Extract the [X, Y] coordinate from the center of the cell holding the provided text.  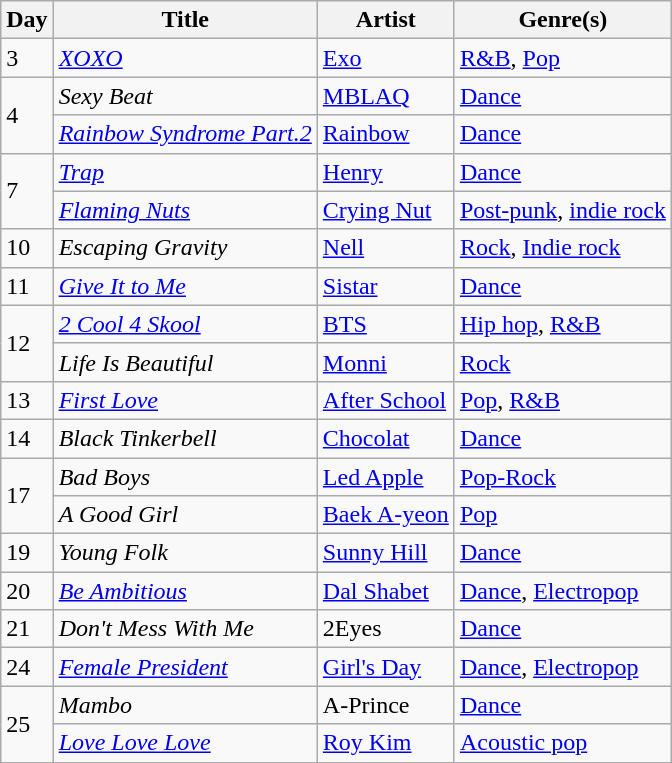
MBLAQ [386, 96]
A-Prince [386, 705]
Genre(s) [562, 20]
Sistar [386, 286]
11 [27, 286]
XOXO [185, 58]
Mambo [185, 705]
4 [27, 115]
R&B, Pop [562, 58]
2 Cool 4 Skool [185, 324]
10 [27, 248]
Baek A-yeon [386, 515]
Bad Boys [185, 477]
Life Is Beautiful [185, 362]
Dal Shabet [386, 591]
Monni [386, 362]
13 [27, 400]
Rock, Indie rock [562, 248]
After School [386, 400]
BTS [386, 324]
Flaming Nuts [185, 210]
21 [27, 629]
Henry [386, 172]
25 [27, 724]
First Love [185, 400]
12 [27, 343]
7 [27, 191]
Rainbow [386, 134]
Acoustic pop [562, 743]
Sunny Hill [386, 553]
Female President [185, 667]
A Good Girl [185, 515]
Hip hop, R&B [562, 324]
Pop-Rock [562, 477]
Rock [562, 362]
Rainbow Syndrome Part.2 [185, 134]
Led Apple [386, 477]
Day [27, 20]
Exo [386, 58]
Nell [386, 248]
Don't Mess With Me [185, 629]
Crying Nut [386, 210]
Trap [185, 172]
3 [27, 58]
Post-punk, indie rock [562, 210]
Give It to Me [185, 286]
Girl's Day [386, 667]
19 [27, 553]
Title [185, 20]
Pop [562, 515]
14 [27, 438]
Pop, R&B [562, 400]
2Eyes [386, 629]
24 [27, 667]
Roy Kim [386, 743]
20 [27, 591]
Young Folk [185, 553]
Artist [386, 20]
Sexy Beat [185, 96]
Chocolat [386, 438]
17 [27, 496]
Black Tinkerbell [185, 438]
Love Love Love [185, 743]
Be Ambitious [185, 591]
Escaping Gravity [185, 248]
